Return (X, Y) of the center of cell containing provided text 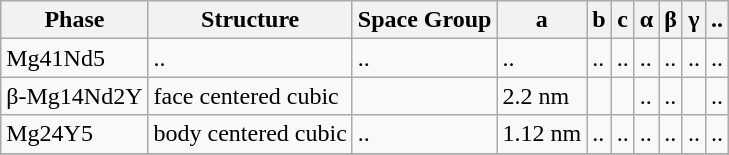
Mg24Y5 (74, 134)
face centered cubic (250, 96)
Mg41Nd5 (74, 58)
Phase (74, 20)
body centered cubic (250, 134)
α (646, 20)
c (622, 20)
β (671, 20)
γ (694, 20)
Space Group (424, 20)
Structure (250, 20)
b (599, 20)
2.2 nm (542, 96)
1.12 nm (542, 134)
β-Mg14Nd2Y (74, 96)
a (542, 20)
